Search for the cell housing the specified text and yield its [X, Y] center coordinate. 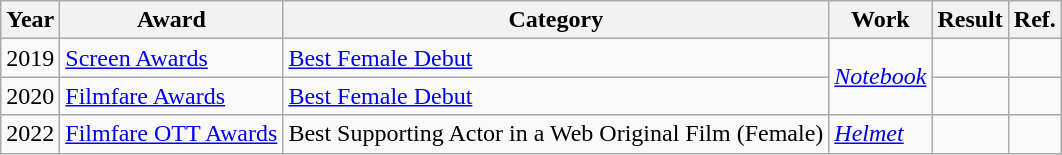
Helmet [880, 134]
Ref. [1034, 20]
Year [30, 20]
Award [172, 20]
Screen Awards [172, 58]
Filmfare Awards [172, 96]
Filmfare OTT Awards [172, 134]
Category [556, 20]
2020 [30, 96]
2019 [30, 58]
Notebook [880, 77]
2022 [30, 134]
Best Supporting Actor in a Web Original Film (Female) [556, 134]
Result [970, 20]
Work [880, 20]
